Provide the (X, Y) coordinate of the cell's center where the given text is located.  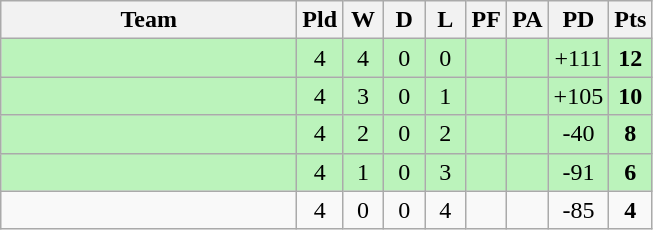
L (446, 20)
Team (149, 20)
-40 (578, 134)
Pld (320, 20)
+111 (578, 58)
PF (486, 20)
-91 (578, 172)
PA (528, 20)
8 (630, 134)
PD (578, 20)
+105 (578, 96)
10 (630, 96)
D (404, 20)
6 (630, 172)
-85 (578, 210)
Pts (630, 20)
W (364, 20)
12 (630, 58)
